Find where the given text appears and provide that cell's center as (x, y) coordinate. 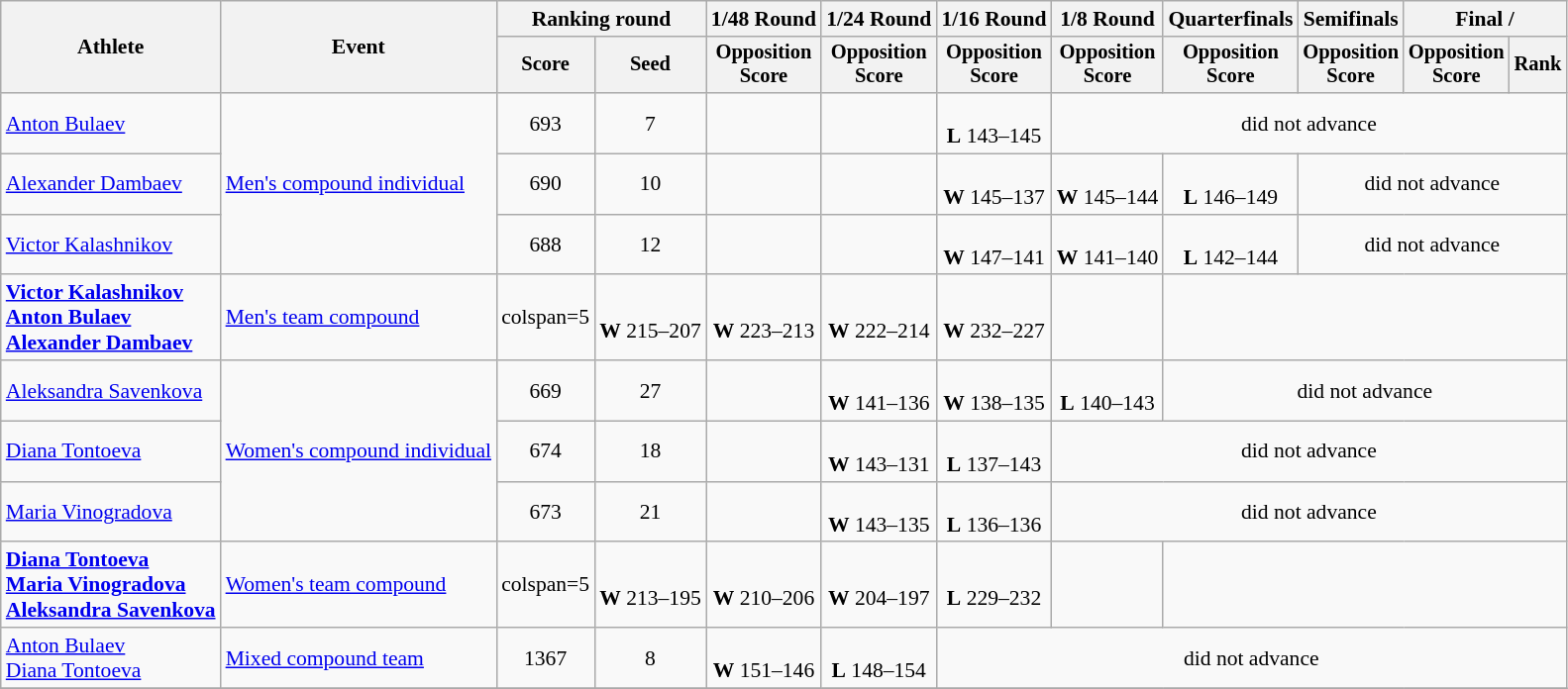
Diana Tontoeva (111, 451)
Victor Kalashnikov (111, 246)
673 (545, 513)
W 223–213 (764, 319)
Maria Vinogradova (111, 513)
Score (545, 65)
693 (545, 123)
W 204–197 (879, 586)
W 143–135 (879, 513)
Alexander Dambaev (111, 184)
W 141–140 (1107, 246)
L 137–143 (993, 451)
Final / (1485, 19)
W 145–144 (1107, 184)
W 151–146 (764, 657)
Quarterfinals (1230, 19)
L 140–143 (1107, 390)
L 146–149 (1230, 184)
1/8 Round (1107, 19)
8 (650, 657)
Semifinals (1351, 19)
1367 (545, 657)
7 (650, 123)
Men's team compound (359, 319)
Anton BulaevDiana Tontoeva (111, 657)
Athlete (111, 48)
W 232–227 (993, 319)
L 143–145 (993, 123)
W 222–214 (879, 319)
W 210–206 (764, 586)
Event (359, 48)
Seed (650, 65)
L 148–154 (879, 657)
W 213–195 (650, 586)
1/24 Round (879, 19)
Men's compound individual (359, 184)
688 (545, 246)
12 (650, 246)
W 145–137 (993, 184)
Anton Bulaev (111, 123)
690 (545, 184)
Women's team compound (359, 586)
10 (650, 184)
Diana TontoevaMaria VinogradovaAleksandra Savenkova (111, 586)
L 229–232 (993, 586)
L 136–136 (993, 513)
W 141–136 (879, 390)
21 (650, 513)
Victor KalashnikovAnton BulaevAlexander Dambaev (111, 319)
W 147–141 (993, 246)
1/48 Round (764, 19)
Aleksandra Savenkova (111, 390)
Women's compound individual (359, 451)
674 (545, 451)
Rank (1538, 65)
Ranking round (601, 19)
L 142–144 (1230, 246)
669 (545, 390)
Mixed compound team (359, 657)
W 215–207 (650, 319)
W 138–135 (993, 390)
1/16 Round (993, 19)
18 (650, 451)
W 143–131 (879, 451)
27 (650, 390)
